Pinpoint the cell where the given text exists, returning its (X, Y) midpoint coordinate. 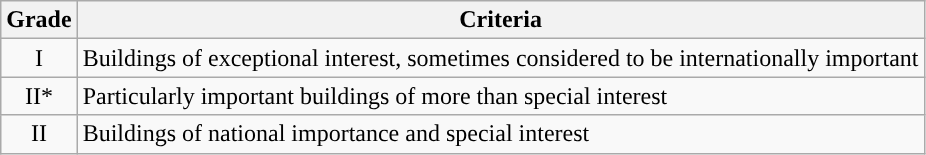
Buildings of exceptional interest, sometimes considered to be internationally important (500, 58)
Buildings of national importance and special interest (500, 134)
II (39, 134)
Particularly important buildings of more than special interest (500, 96)
I (39, 58)
II* (39, 96)
Grade (39, 20)
Criteria (500, 20)
